From the cell containing the given text, extract its center point as (X, Y) coordinate. 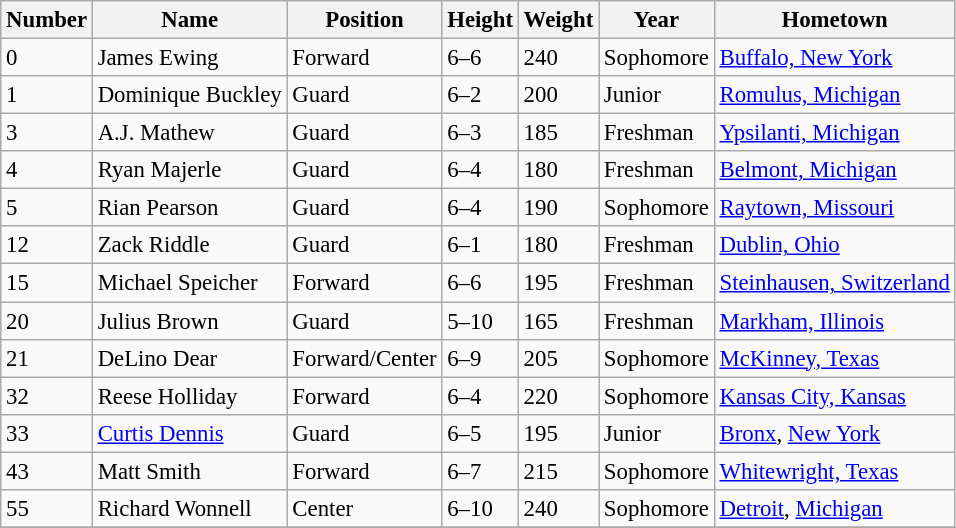
Forward/Center (364, 358)
165 (558, 321)
Belmont, Michigan (834, 170)
Detroit, Michigan (834, 509)
6–2 (480, 95)
Dublin, Ohio (834, 245)
Ryan Majerle (190, 170)
Number (47, 20)
6–5 (480, 433)
Michael Speicher (190, 283)
1 (47, 95)
James Ewing (190, 58)
Rian Pearson (190, 208)
Zack Riddle (190, 245)
Center (364, 509)
5–10 (480, 321)
5 (47, 208)
33 (47, 433)
Ypsilanti, Michigan (834, 133)
190 (558, 208)
55 (47, 509)
15 (47, 283)
Hometown (834, 20)
3 (47, 133)
Year (657, 20)
Reese Holliday (190, 396)
21 (47, 358)
12 (47, 245)
Position (364, 20)
205 (558, 358)
32 (47, 396)
200 (558, 95)
A.J. Mathew (190, 133)
Dominique Buckley (190, 95)
Whitewright, Texas (834, 471)
Height (480, 20)
Curtis Dennis (190, 433)
Name (190, 20)
220 (558, 396)
6–9 (480, 358)
4 (47, 170)
20 (47, 321)
Matt Smith (190, 471)
Richard Wonnell (190, 509)
215 (558, 471)
0 (47, 58)
6–7 (480, 471)
185 (558, 133)
McKinney, Texas (834, 358)
Buffalo, New York (834, 58)
43 (47, 471)
Weight (558, 20)
6–1 (480, 245)
Steinhausen, Switzerland (834, 283)
Raytown, Missouri (834, 208)
DeLino Dear (190, 358)
Julius Brown (190, 321)
6–10 (480, 509)
Bronx, New York (834, 433)
Markham, Illinois (834, 321)
Romulus, Michigan (834, 95)
6–3 (480, 133)
Kansas City, Kansas (834, 396)
